Locate the cell with the specified text and output its (x, y) center coordinate. 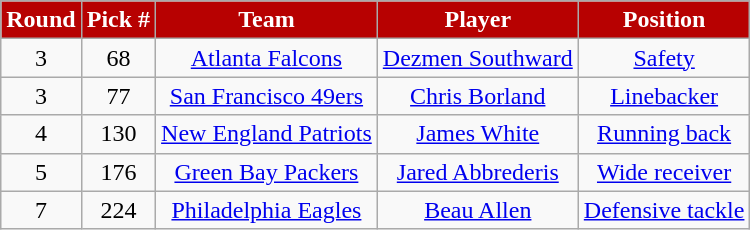
Position (664, 20)
Jared Abbrederis (478, 172)
68 (118, 58)
Team (267, 20)
Chris Borland (478, 96)
7 (41, 210)
Beau Allen (478, 210)
New England Patriots (267, 134)
Green Bay Packers (267, 172)
4 (41, 134)
Atlanta Falcons (267, 58)
130 (118, 134)
Pick # (118, 20)
James White (478, 134)
Wide receiver (664, 172)
Round (41, 20)
Player (478, 20)
77 (118, 96)
176 (118, 172)
Defensive tackle (664, 210)
San Francisco 49ers (267, 96)
Philadelphia Eagles (267, 210)
Running back (664, 134)
Safety (664, 58)
5 (41, 172)
224 (118, 210)
Linebacker (664, 96)
Dezmen Southward (478, 58)
